Determine the [X, Y] coordinate at the center of the cell enclosing the given text.  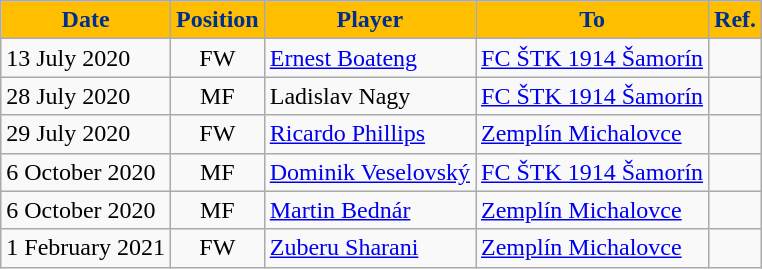
Ernest Boateng [370, 58]
To [592, 20]
1 February 2021 [86, 248]
Ladislav Nagy [370, 96]
Date [86, 20]
Zuberu Sharani [370, 248]
29 July 2020 [86, 134]
Position [217, 20]
28 July 2020 [86, 96]
Player [370, 20]
Dominik Veselovský [370, 172]
Ricardo Phillips [370, 134]
13 July 2020 [86, 58]
Martin Bednár [370, 210]
Ref. [736, 20]
